Determine the [x, y] coordinate at the center of the cell enclosing the given text.  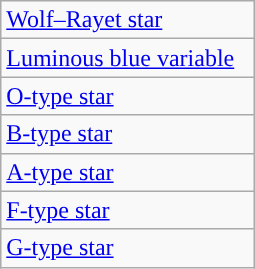
G-type star [128, 248]
O-type star [128, 96]
Luminous blue variable [128, 58]
A-type star [128, 172]
Wolf–Rayet star [128, 20]
F-type star [128, 210]
B-type star [128, 134]
